Capture the cell that displays the provided text and extract its [x, y] central coordinate. 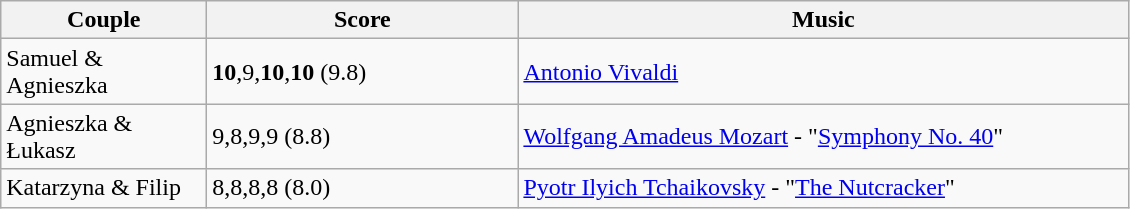
Music [824, 20]
10,9,10,10 (9.8) [362, 72]
Wolfgang Amadeus Mozart - "Symphony No. 40" [824, 136]
Couple [104, 20]
Score [362, 20]
Agnieszka & Łukasz [104, 136]
Katarzyna & Filip [104, 188]
9,8,9,9 (8.8) [362, 136]
8,8,8,8 (8.0) [362, 188]
Antonio Vivaldi [824, 72]
Samuel & Agnieszka [104, 72]
Pyotr Ilyich Tchaikovsky - "The Nutcracker" [824, 188]
